Detect which cell encompasses the target text, then output its [X, Y] center coordinate. 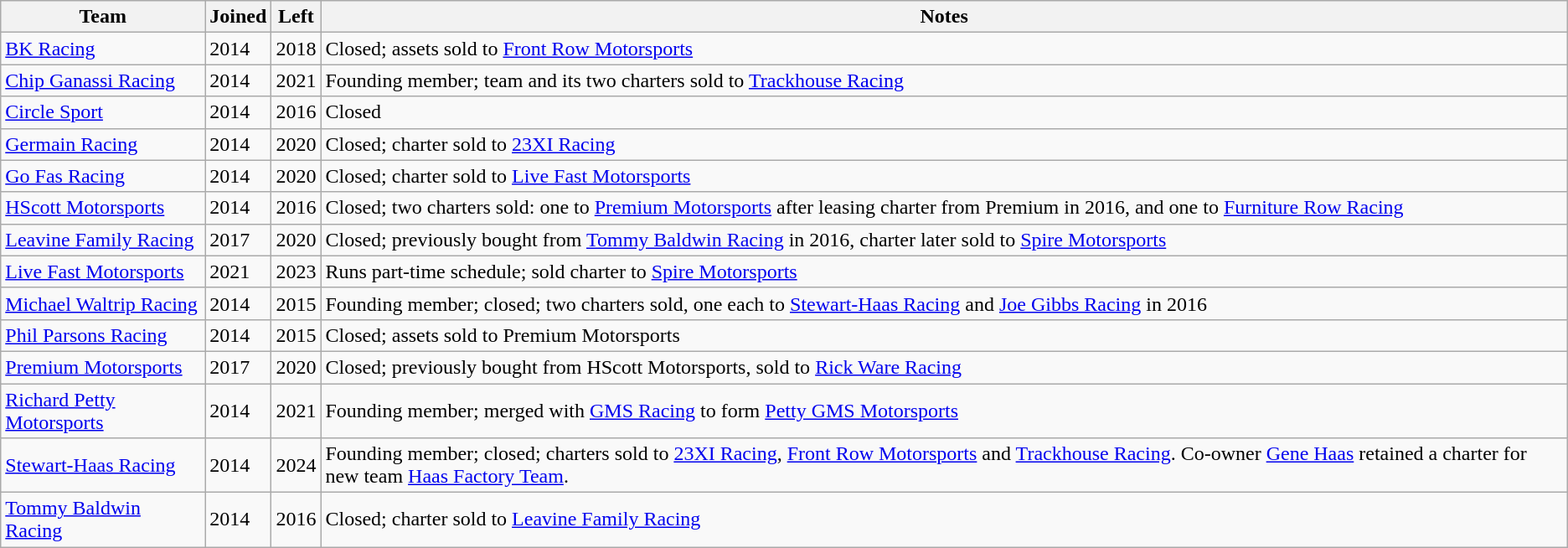
Germain Racing [103, 144]
Tommy Baldwin Racing [103, 520]
HScott Motorsports [103, 208]
2018 [297, 49]
Closed [944, 112]
Closed; previously bought from Tommy Baldwin Racing in 2016, charter later sold to Spire Motorsports [944, 240]
Closed; charter sold to 23XI Racing [944, 144]
Stewart-Haas Racing [103, 466]
Michael Waltrip Racing [103, 303]
Founding member; merged with GMS Racing to form Petty GMS Motorsports [944, 411]
Closed; assets sold to Premium Motorsports [944, 335]
Notes [944, 17]
BK Racing [103, 49]
Founding member; team and its two charters sold to Trackhouse Racing [944, 80]
Team [103, 17]
Premium Motorsports [103, 367]
Closed; charter sold to Live Fast Motorsports [944, 176]
Richard Petty Motorsports [103, 411]
Leavine Family Racing [103, 240]
Chip Ganassi Racing [103, 80]
Closed; previously bought from HScott Motorsports, sold to Rick Ware Racing [944, 367]
Left [297, 17]
Runs part-time schedule; sold charter to Spire Motorsports [944, 271]
Joined [238, 17]
Live Fast Motorsports [103, 271]
Founding member; closed; two charters sold, one each to Stewart-Haas Racing and Joe Gibbs Racing in 2016 [944, 303]
Closed; two charters sold: one to Premium Motorsports after leasing charter from Premium in 2016, and one to Furniture Row Racing [944, 208]
Closed; charter sold to Leavine Family Racing [944, 520]
2024 [297, 466]
2023 [297, 271]
Circle Sport [103, 112]
Closed; assets sold to Front Row Motorsports [944, 49]
Phil Parsons Racing [103, 335]
Go Fas Racing [103, 176]
